From the cell containing the given text, extract its center point as [x, y] coordinate. 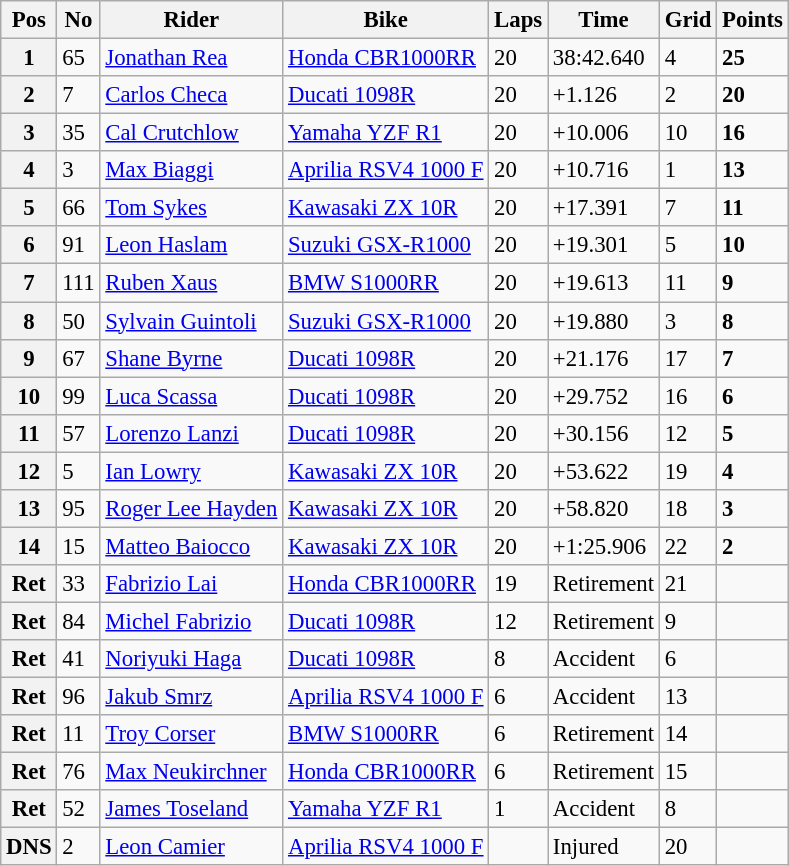
Noriyuki Haga [192, 659]
41 [78, 659]
Carlos Checa [192, 95]
Grid [688, 20]
Points [752, 20]
Cal Crutchlow [192, 133]
+53.622 [604, 471]
+19.880 [604, 321]
Rider [192, 20]
+21.176 [604, 358]
65 [78, 58]
Jakub Smrz [192, 697]
Matteo Baiocco [192, 546]
Leon Haslam [192, 245]
18 [688, 509]
Luca Scassa [192, 396]
Injured [604, 847]
96 [78, 697]
Bike [386, 20]
99 [78, 396]
Jonathan Rea [192, 58]
25 [752, 58]
Time [604, 20]
+1.126 [604, 95]
Ruben Xaus [192, 283]
35 [78, 133]
Lorenzo Lanzi [192, 433]
Max Biaggi [192, 170]
No [78, 20]
22 [688, 546]
21 [688, 584]
33 [78, 584]
Sylvain Guintoli [192, 321]
+10.006 [604, 133]
Leon Camier [192, 847]
Roger Lee Hayden [192, 509]
Michel Fabrizio [192, 621]
84 [78, 621]
17 [688, 358]
+29.752 [604, 396]
50 [78, 321]
+10.716 [604, 170]
Pos [29, 20]
Tom Sykes [192, 208]
38:42.640 [604, 58]
52 [78, 809]
Troy Corser [192, 734]
+1:25.906 [604, 546]
DNS [29, 847]
67 [78, 358]
Max Neukirchner [192, 772]
+58.820 [604, 509]
Laps [518, 20]
+19.613 [604, 283]
+30.156 [604, 433]
+19.301 [604, 245]
91 [78, 245]
57 [78, 433]
Fabrizio Lai [192, 584]
Shane Byrne [192, 358]
76 [78, 772]
Ian Lowry [192, 471]
+17.391 [604, 208]
111 [78, 283]
95 [78, 509]
James Toseland [192, 809]
66 [78, 208]
